For the text-containing cell, return its midpoint in [X, Y] coordinate format. 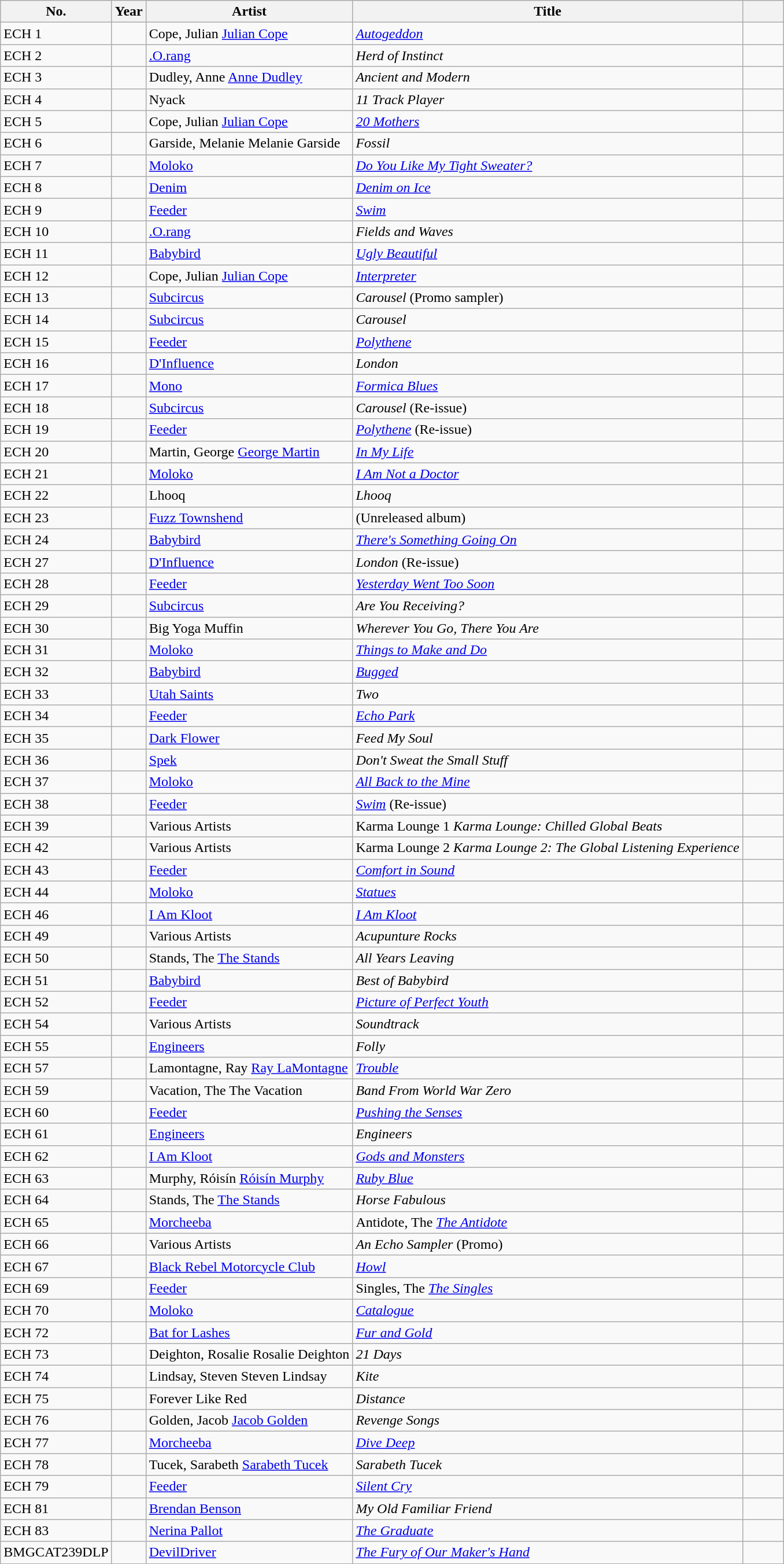
Fields and Waves [548, 231]
ECH 62 [56, 1156]
ECH 39 [56, 826]
Are You Receiving? [548, 606]
Karma Lounge 2 Karma Lounge 2: The Global Listening Experience [548, 848]
Dark Flower [249, 738]
Two [548, 694]
Feed My Soul [548, 738]
ECH 50 [56, 958]
ECH 44 [56, 892]
ECH 5 [56, 121]
ECH 83 [56, 1530]
ECH 19 [56, 430]
ECH 11 [56, 253]
ECH 76 [56, 1421]
ECH 21 [56, 474]
ECH 52 [56, 1002]
ECH 13 [56, 298]
Yesterday Went Too Soon [548, 584]
Ugly Beautiful [548, 253]
Horse Fabulous [548, 1200]
ECH 6 [56, 143]
ECH 12 [56, 276]
All Back to the Mine [548, 782]
Black Rebel Motorcycle Club [249, 1266]
ECH 64 [56, 1200]
Interpreter [548, 276]
ECH 10 [56, 231]
Big Yoga Muffin [249, 628]
ECH 36 [56, 760]
Best of Babybird [548, 980]
ECH 60 [56, 1112]
Pushing the Senses [548, 1112]
ECH 20 [56, 452]
Trouble [548, 1068]
ECH 30 [56, 628]
Spek [249, 760]
Swim (Re-issue) [548, 804]
Tucek, Sarabeth Sarabeth Tucek [249, 1465]
ECH 8 [56, 187]
ECH 77 [56, 1443]
ECH 31 [56, 650]
ECH 37 [56, 782]
Do You Like My Tight Sweater? [548, 165]
Soundtrack [548, 1024]
ECH 34 [56, 716]
Ruby Blue [548, 1178]
21 Days [548, 1355]
Forever Like Red [249, 1399]
Singles, The The Singles [548, 1288]
Brendan Benson [249, 1508]
ECH 73 [56, 1355]
Polythene [548, 342]
An Echo Sampler (Promo) [548, 1244]
ECH 4 [56, 99]
Denim on Ice [548, 187]
My Old Familiar Friend [548, 1508]
BMGCAT239DLP [56, 1552]
Deighton, Rosalie Rosalie Deighton [249, 1355]
ECH 74 [56, 1377]
Lamontagne, Ray Ray LaMontagne [249, 1068]
ECH 27 [56, 562]
Artist [249, 12]
ECH 46 [56, 914]
Picture of Perfect Youth [548, 1002]
ECH 55 [56, 1046]
Don't Sweat the Small Stuff [548, 760]
ECH 35 [56, 738]
ECH 78 [56, 1465]
ECH 7 [56, 165]
Comfort in Sound [548, 870]
ECH 28 [56, 584]
Dudley, Anne Anne Dudley [249, 78]
Title [548, 12]
Band From World War Zero [548, 1090]
ECH 15 [56, 342]
Carousel (Promo sampler) [548, 298]
ECH 72 [56, 1332]
Golden, Jacob Jacob Golden [249, 1421]
Autogeddon [548, 34]
ECH 22 [56, 496]
Nyack [249, 99]
Things to Make and Do [548, 650]
Fur and Gold [548, 1332]
ECH 18 [56, 408]
Sarabeth Tucek [548, 1465]
Carousel [548, 320]
Statues [548, 892]
ECH 51 [56, 980]
Catalogue [548, 1310]
Fossil [548, 143]
(Unreleased album) [548, 518]
Martin, George George Martin [249, 452]
There's Something Going On [548, 540]
Karma Lounge 1 Karma Lounge: Chilled Global Beats [548, 826]
ECH 70 [56, 1310]
ECH 3 [56, 78]
Silent Cry [548, 1486]
ECH 14 [56, 320]
Murphy, Róisín Róisín Murphy [249, 1178]
Mono [249, 386]
ECH 79 [56, 1486]
Distance [548, 1399]
Vacation, The The Vacation [249, 1090]
ECH 63 [56, 1178]
All Years Leaving [548, 958]
The Graduate [548, 1530]
ECH 67 [56, 1266]
Howl [548, 1266]
ECH 69 [56, 1288]
ECH 49 [56, 936]
ECH 32 [56, 672]
Acupunture Rocks [548, 936]
Nerina Pallot [249, 1530]
ECH 9 [56, 209]
ECH 42 [56, 848]
Swim [548, 209]
Ancient and Modern [548, 78]
ECH 81 [56, 1508]
The Fury of Our Maker's Hand [548, 1552]
ECH 38 [56, 804]
Formica Blues [548, 386]
ECH 43 [56, 870]
Denim [249, 187]
Herd of Instinct [548, 56]
Utah Saints [249, 694]
Dive Deep [548, 1443]
ECH 24 [56, 540]
20 Mothers [548, 121]
Echo Park [548, 716]
No. [56, 12]
Garside, Melanie Melanie Garside [249, 143]
Polythene (Re-issue) [548, 430]
ECH 33 [56, 694]
Gods and Monsters [548, 1156]
Fuzz Townshend [249, 518]
Year [128, 12]
ECH 54 [56, 1024]
ECH 1 [56, 34]
Folly [548, 1046]
In My Life [548, 452]
ECH 66 [56, 1244]
Wherever You Go, There You Are [548, 628]
DevilDriver [249, 1552]
ECH 29 [56, 606]
ECH 2 [56, 56]
ECH 17 [56, 386]
ECH 61 [56, 1134]
Kite [548, 1377]
ECH 59 [56, 1090]
ECH 75 [56, 1399]
Antidote, The The Antidote [548, 1222]
Revenge Songs [548, 1421]
ECH 65 [56, 1222]
ECH 57 [56, 1068]
Lindsay, Steven Steven Lindsay [249, 1377]
ECH 23 [56, 518]
Carousel (Re-issue) [548, 408]
London (Re-issue) [548, 562]
Bat for Lashes [249, 1332]
Bugged [548, 672]
11 Track Player [548, 99]
I Am Not a Doctor [548, 474]
London [548, 364]
ECH 16 [56, 364]
